Locate the cell with the specified text and output its (X, Y) center coordinate. 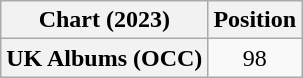
Chart (2023) (104, 20)
UK Albums (OCC) (104, 58)
98 (255, 58)
Position (255, 20)
